Pinpoint the cell where the given text exists, returning its [X, Y] midpoint coordinate. 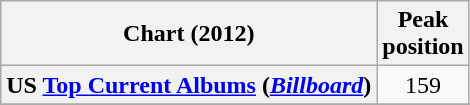
US Top Current Albums (Billboard) [189, 85]
Chart (2012) [189, 34]
159 [423, 85]
Peakposition [423, 34]
